Locate the cell with the specified text and output its (x, y) center coordinate. 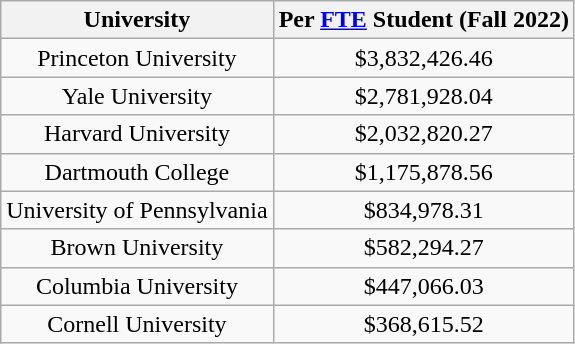
Per FTE Student (Fall 2022) (424, 20)
University of Pennsylvania (137, 210)
Columbia University (137, 286)
$447,066.03 (424, 286)
Yale University (137, 96)
Cornell University (137, 324)
Dartmouth College (137, 172)
$2,781,928.04 (424, 96)
Brown University (137, 248)
$2,032,820.27 (424, 134)
Harvard University (137, 134)
University (137, 20)
$368,615.52 (424, 324)
$834,978.31 (424, 210)
$1,175,878.56 (424, 172)
$582,294.27 (424, 248)
$3,832,426.46 (424, 58)
Princeton University (137, 58)
